Return (X, Y) of the center of cell containing provided text 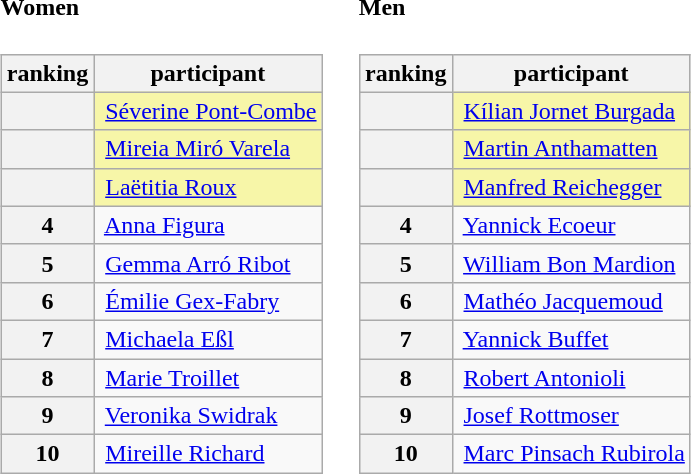
Marie Troillet (208, 378)
Mireia Miró Varela (208, 149)
Robert Antonioli (571, 378)
William Bon Mardion (571, 263)
Martin Anthamatten (571, 149)
Séverine Pont-Combe (208, 111)
Gemma Arró Ribot (208, 263)
Mathéo Jacquemoud (571, 301)
Marc Pinsach Rubirola (571, 454)
Josef Rottmoser (571, 416)
Manfred Reichegger (571, 187)
Michaela Eßl (208, 339)
Yannick Buffet (571, 339)
Veronika Swidrak (208, 416)
Mireille Richard (208, 454)
Yannick Ecoeur (571, 225)
Émilie Gex-Fabry (208, 301)
Kílian Jornet Burgada (571, 111)
Laëtitia Roux (208, 187)
Anna Figura (208, 225)
